Locate the cell with the specified text and output its (x, y) center coordinate. 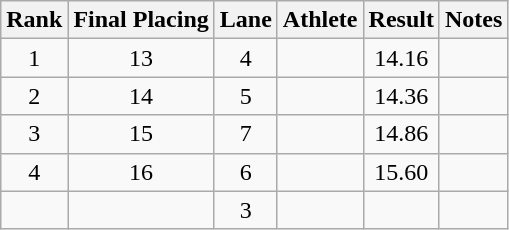
5 (246, 96)
Final Placing (141, 20)
Notes (473, 20)
Lane (246, 20)
14 (141, 96)
7 (246, 134)
15 (141, 134)
Athlete (320, 20)
14.16 (401, 58)
Result (401, 20)
Rank (34, 20)
2 (34, 96)
16 (141, 172)
6 (246, 172)
14.86 (401, 134)
15.60 (401, 172)
1 (34, 58)
14.36 (401, 96)
13 (141, 58)
